Search for the cell housing the specified text and yield its [x, y] center coordinate. 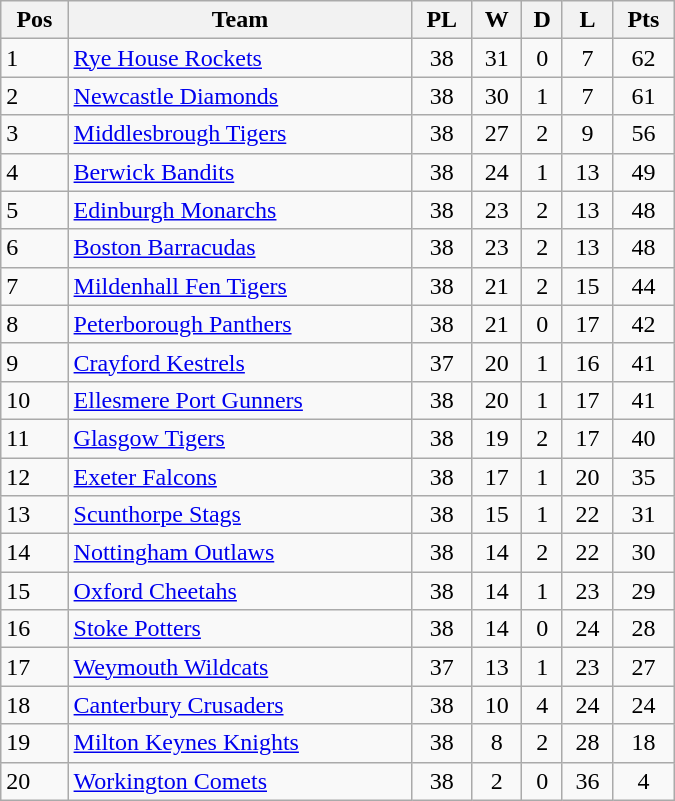
61 [644, 96]
Oxford Cheetahs [240, 591]
6 [34, 248]
40 [644, 438]
Newcastle Diamonds [240, 96]
L [587, 20]
62 [644, 58]
PL [442, 20]
5 [34, 210]
12 [34, 477]
Nottingham Outlaws [240, 553]
Crayford Kestrels [240, 362]
Berwick Bandits [240, 172]
Edinburgh Monarchs [240, 210]
Mildenhall Fen Tigers [240, 286]
11 [34, 438]
Exeter Falcons [240, 477]
Ellesmere Port Gunners [240, 400]
Canterbury Crusaders [240, 705]
56 [644, 134]
Scunthorpe Stags [240, 515]
W [497, 20]
Stoke Potters [240, 629]
35 [644, 477]
49 [644, 172]
Glasgow Tigers [240, 438]
Rye House Rockets [240, 58]
Pts [644, 20]
36 [587, 781]
Workington Comets [240, 781]
29 [644, 591]
Team [240, 20]
Boston Barracudas [240, 248]
Weymouth Wildcats [240, 667]
3 [34, 134]
44 [644, 286]
Middlesbrough Tigers [240, 134]
D [542, 20]
42 [644, 324]
Pos [34, 20]
Peterborough Panthers [240, 324]
Milton Keynes Knights [240, 743]
